Identify which cell holds the provided text, then report its [X, Y] central coordinate. 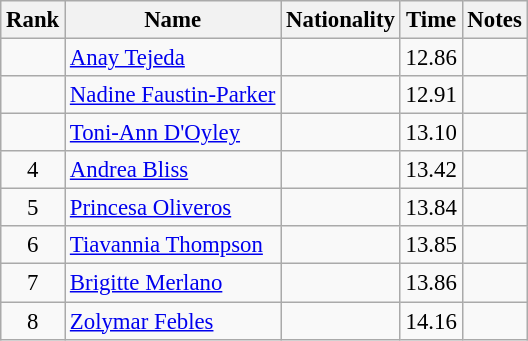
12.86 [431, 58]
13.10 [431, 133]
Time [431, 20]
4 [33, 170]
13.86 [431, 283]
Anay Tejeda [173, 58]
Andrea Bliss [173, 170]
Brigitte Merlano [173, 283]
13.84 [431, 208]
13.42 [431, 170]
Nationality [340, 20]
Name [173, 20]
6 [33, 245]
Nadine Faustin-Parker [173, 95]
5 [33, 208]
13.85 [431, 245]
Tiavannia Thompson [173, 245]
7 [33, 283]
Princesa Oliveros [173, 208]
8 [33, 321]
Notes [494, 20]
14.16 [431, 321]
12.91 [431, 95]
Rank [33, 20]
Zolymar Febles [173, 321]
Toni-Ann D'Oyley [173, 133]
